From the cell containing the given text, extract its center point as [x, y] coordinate. 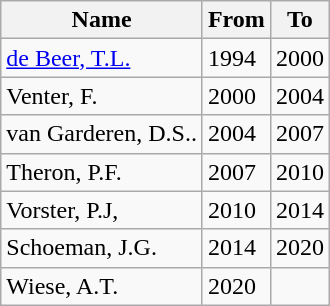
Wiese, A.T. [102, 286]
Theron, P.F. [102, 172]
From [236, 20]
van Garderen, D.S.. [102, 134]
1994 [236, 58]
Schoeman, J.G. [102, 248]
Venter, F. [102, 96]
de Beer, T.L. [102, 58]
To [300, 20]
Name [102, 20]
Vorster, P.J, [102, 210]
